Output the (x, y) coordinate of the center of the cell containing the given text.  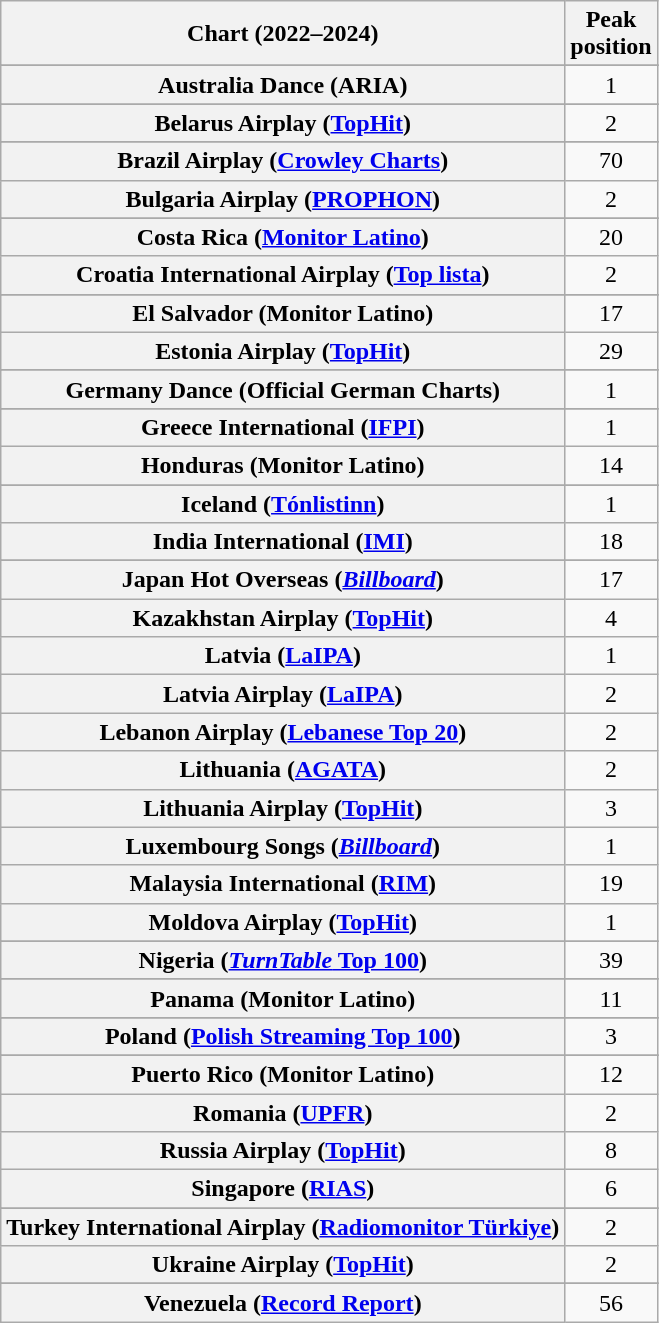
Brazil Airplay (Crowley Charts) (283, 161)
19 (611, 884)
Malaysia International (RIM) (283, 884)
El Salvador (Monitor Latino) (283, 313)
Luxembourg Songs (Billboard) (283, 846)
6 (611, 1189)
8 (611, 1151)
Latvia Airplay (LaIPA) (283, 694)
Belarus Airplay (TopHit) (283, 123)
Greece International (IFPI) (283, 427)
Peakposition (611, 34)
Lebanon Airplay (Lebanese Top 20) (283, 732)
Germany Dance (Official German Charts) (283, 389)
Kazakhstan Airplay (TopHit) (283, 618)
Romania (UPFR) (283, 1113)
12 (611, 1074)
Lithuania Airplay (TopHit) (283, 808)
Venezuela (Record Report) (283, 1303)
Iceland (Tónlistinn) (283, 503)
Croatia International Airplay (Top lista) (283, 275)
Australia Dance (ARIA) (283, 85)
Estonia Airplay (TopHit) (283, 351)
39 (611, 960)
Ukraine Airplay (TopHit) (283, 1265)
Chart (2022–2024) (283, 34)
Russia Airplay (TopHit) (283, 1151)
Nigeria (TurnTable Top 100) (283, 960)
Puerto Rico (Monitor Latino) (283, 1074)
11 (611, 998)
Singapore (RIAS) (283, 1189)
Latvia (LaIPA) (283, 656)
29 (611, 351)
Lithuania (AGATA) (283, 770)
Moldova Airplay (TopHit) (283, 922)
Poland (Polish Streaming Top 100) (283, 1036)
Bulgaria Airplay (PROPHON) (283, 199)
India International (IMI) (283, 542)
20 (611, 237)
Panama (Monitor Latino) (283, 998)
Japan Hot Overseas (Billboard) (283, 580)
4 (611, 618)
56 (611, 1303)
Costa Rica (Monitor Latino) (283, 237)
Honduras (Monitor Latino) (283, 465)
14 (611, 465)
70 (611, 161)
Turkey International Airplay (Radiomonitor Türkiye) (283, 1227)
18 (611, 542)
